Extract the (x, y) coordinate from the center of the cell holding the provided text.  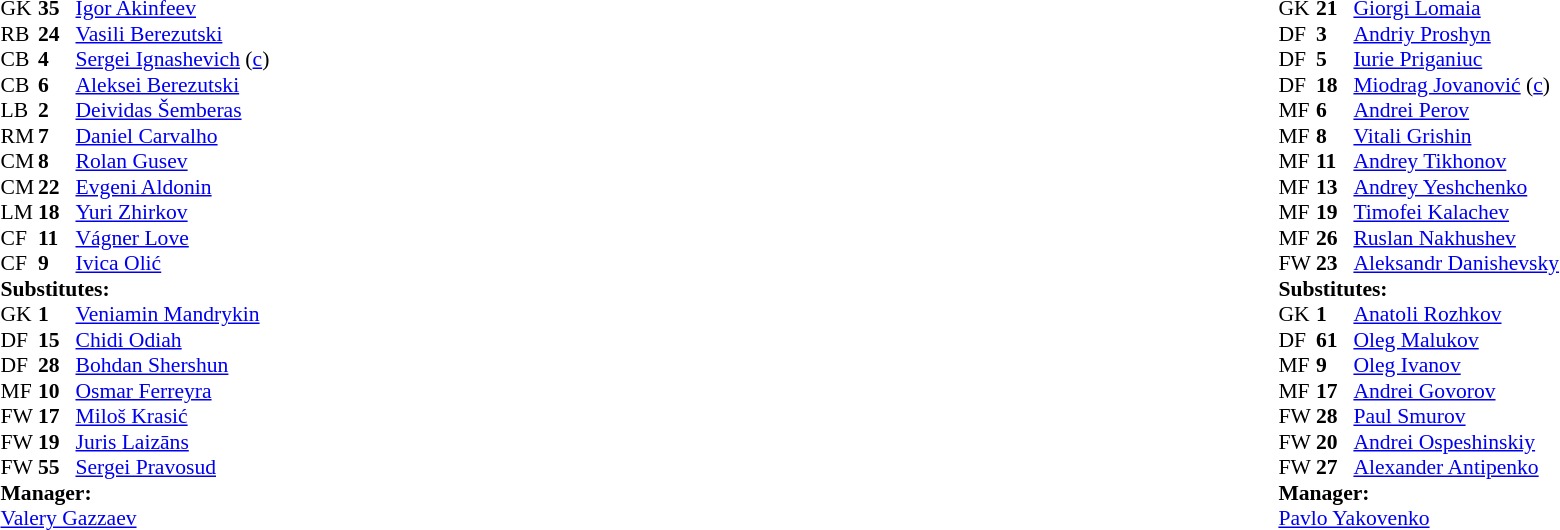
20 (1335, 442)
Daniel Carvalho (173, 136)
Andrei Ospeshinskiy (1456, 442)
Deividas Šemberas (173, 111)
Andrei Govorov (1456, 391)
Vágner Love (173, 238)
Aleksandr Danishevsky (1456, 263)
Sergei Pravosud (173, 467)
Andrey Tikhonov (1456, 161)
2 (57, 111)
13 (1335, 187)
Vasili Berezutski (173, 34)
10 (57, 391)
22 (57, 187)
Andrei Perov (1456, 111)
24 (57, 34)
Miloš Krasić (173, 417)
23 (1335, 263)
Rolan Gusev (173, 161)
27 (1335, 467)
Vitali Grishin (1456, 136)
Ivica Olić (173, 263)
26 (1335, 238)
Osmar Ferreyra (173, 391)
3 (1335, 34)
Chidi Odiah (173, 340)
Oleg Ivanov (1456, 365)
15 (57, 340)
Ruslan Nakhushev (1456, 238)
RB (19, 34)
Juris Laizāns (173, 442)
Oleg Malukov (1456, 340)
4 (57, 59)
Yuri Zhirkov (173, 213)
LM (19, 213)
Aleksei Berezutski (173, 85)
Paul Smurov (1456, 417)
Bohdan Shershun (173, 365)
Sergei Ignashevich (c) (173, 59)
Iurie Priganiuc (1456, 59)
Andrey Yeshchenko (1456, 187)
Alexander Antipenko (1456, 467)
55 (57, 467)
Andriy Proshyn (1456, 34)
Anatoli Rozhkov (1456, 315)
Veniamin Mandrykin (173, 315)
Miodrag Jovanović (c) (1456, 85)
61 (1335, 340)
5 (1335, 59)
7 (57, 136)
LB (19, 111)
Evgeni Aldonin (173, 187)
Timofei Kalachev (1456, 213)
RM (19, 136)
